Capture the cell that displays the provided text and extract its [x, y] central coordinate. 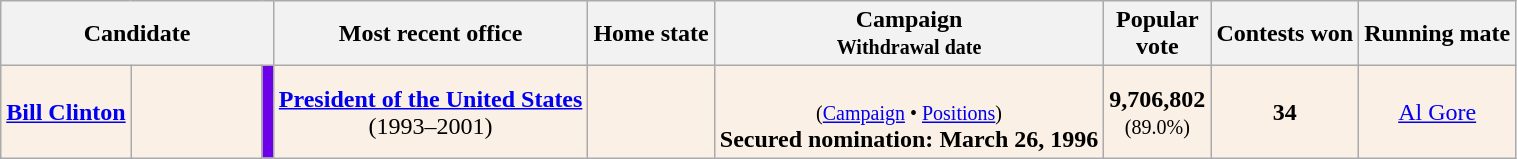
Running mate [1438, 34]
(Campaign • Positions)Secured nomination: March 26, 1996 [909, 112]
34 [1285, 112]
Home state [651, 34]
Popularvote [1158, 34]
Candidate [138, 34]
Most recent office [430, 34]
CampaignWithdrawal date [909, 34]
Al Gore [1438, 112]
President of the United States(1993–2001) [430, 112]
Bill Clinton [66, 112]
Contests won [1285, 34]
9,706,802(89.0%) [1158, 112]
